Capture the cell that displays the provided text and extract its (X, Y) central coordinate. 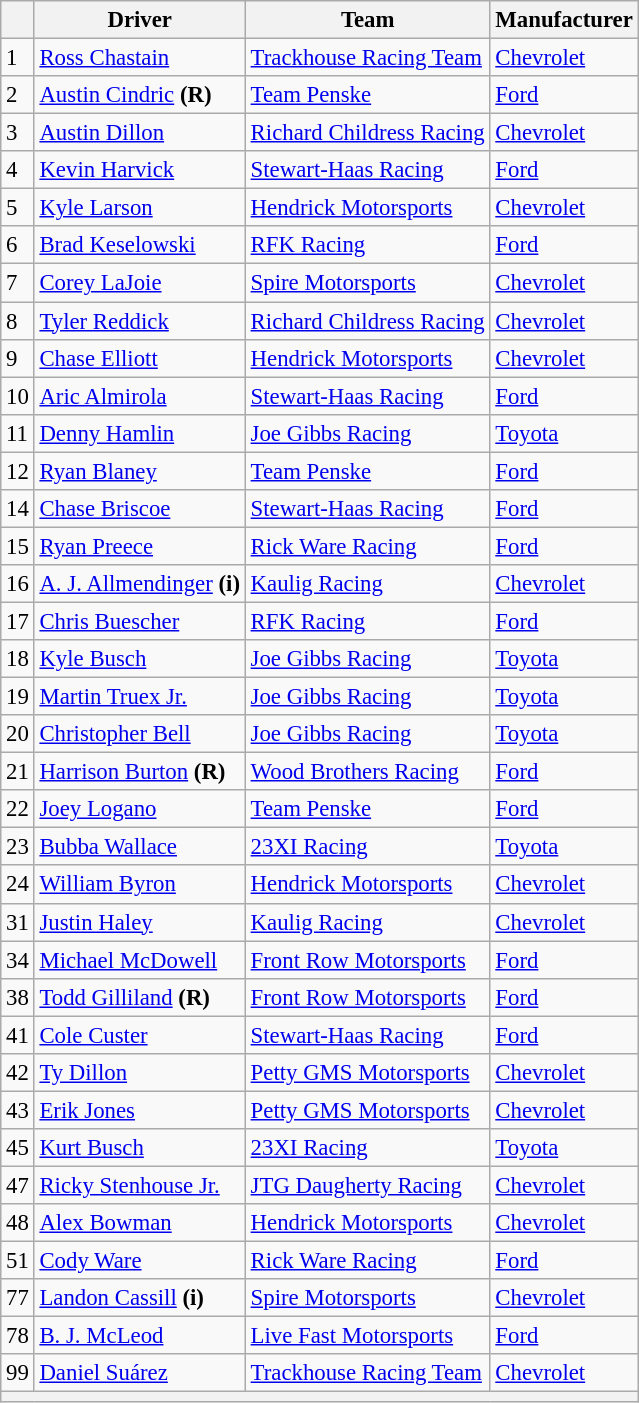
Austin Cindric (R) (140, 95)
34 (18, 960)
Ty Dillon (140, 1073)
Justin Haley (140, 922)
JTG Daugherty Racing (368, 1185)
11 (18, 433)
Kyle Larson (140, 208)
Kurt Busch (140, 1148)
99 (18, 1373)
43 (18, 1110)
Daniel Suárez (140, 1373)
Todd Gilliland (R) (140, 997)
William Byron (140, 885)
12 (18, 471)
6 (18, 245)
A. J. Allmendinger (i) (140, 584)
1 (18, 58)
8 (18, 321)
22 (18, 809)
7 (18, 283)
77 (18, 1298)
Team (368, 20)
B. J. McLeod (140, 1336)
21 (18, 772)
3 (18, 133)
Christopher Bell (140, 734)
20 (18, 734)
Kevin Harvick (140, 170)
Driver (140, 20)
31 (18, 922)
Brad Keselowski (140, 245)
15 (18, 546)
47 (18, 1185)
Ricky Stenhouse Jr. (140, 1185)
38 (18, 997)
4 (18, 170)
Manufacturer (564, 20)
Wood Brothers Racing (368, 772)
78 (18, 1336)
9 (18, 358)
Michael McDowell (140, 960)
18 (18, 659)
Erik Jones (140, 1110)
45 (18, 1148)
Landon Cassill (i) (140, 1298)
Kyle Busch (140, 659)
Cole Custer (140, 1035)
Denny Hamlin (140, 433)
14 (18, 509)
5 (18, 208)
Bubba Wallace (140, 847)
Aric Almirola (140, 396)
Joey Logano (140, 809)
41 (18, 1035)
48 (18, 1223)
2 (18, 95)
23 (18, 847)
51 (18, 1261)
42 (18, 1073)
Ross Chastain (140, 58)
Ryan Blaney (140, 471)
Alex Bowman (140, 1223)
Corey LaJoie (140, 283)
17 (18, 621)
Cody Ware (140, 1261)
19 (18, 697)
Live Fast Motorsports (368, 1336)
24 (18, 885)
Tyler Reddick (140, 321)
16 (18, 584)
Chris Buescher (140, 621)
Chase Elliott (140, 358)
Chase Briscoe (140, 509)
Ryan Preece (140, 546)
Martin Truex Jr. (140, 697)
Harrison Burton (R) (140, 772)
Austin Dillon (140, 133)
10 (18, 396)
